Return [X, Y] of the center of cell containing provided text 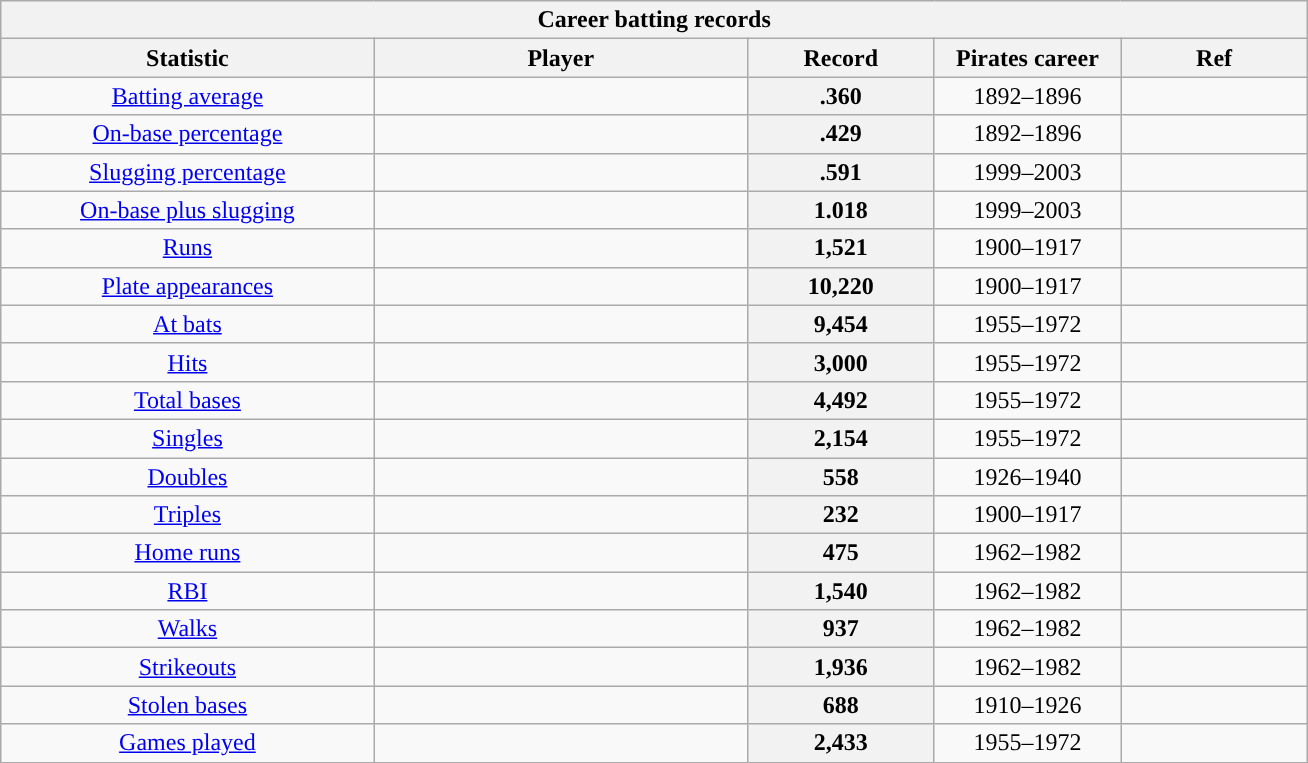
10,220 [840, 286]
.429 [840, 134]
.360 [840, 96]
Home runs [188, 553]
9,454 [840, 324]
Triples [188, 515]
937 [840, 629]
1910–1926 [1028, 705]
1.018 [840, 210]
2,154 [840, 438]
Doubles [188, 477]
Walks [188, 629]
.591 [840, 172]
3,000 [840, 362]
Hits [188, 362]
Ref [1214, 58]
Batting average [188, 96]
Pirates career [1028, 58]
4,492 [840, 400]
2,433 [840, 743]
558 [840, 477]
1,521 [840, 248]
232 [840, 515]
Total bases [188, 400]
Career batting records [654, 20]
Games played [188, 743]
Statistic [188, 58]
1,540 [840, 591]
Stolen bases [188, 705]
Runs [188, 248]
Player [560, 58]
Singles [188, 438]
1,936 [840, 667]
Slugging percentage [188, 172]
688 [840, 705]
RBI [188, 591]
On-base plus slugging [188, 210]
On-base percentage [188, 134]
Strikeouts [188, 667]
1926–1940 [1028, 477]
475 [840, 553]
Record [840, 58]
At bats [188, 324]
Plate appearances [188, 286]
